Extract the [x, y] coordinate from the center of the cell holding the provided text.  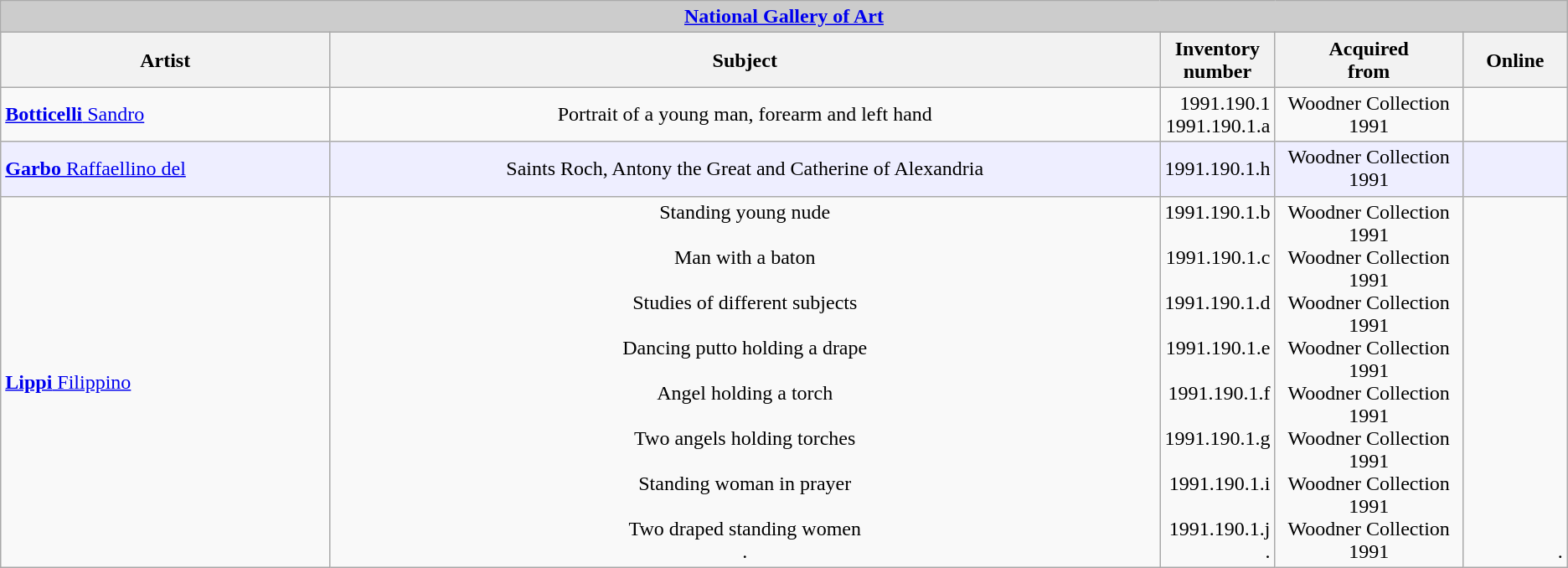
Lippi Filippino [166, 382]
National Gallery of Art [784, 17]
Online [1514, 60]
Botticelli Sandro [166, 114]
1991.190.1.h [1218, 169]
Portrait of a young man, forearm and left hand [745, 114]
Subject [745, 60]
Acquiredfrom [1369, 60]
Inventorynumber [1218, 60]
Saints Roch, Antony the Great and Catherine of Alexandria [745, 169]
1991.190.11991.190.1.a [1218, 114]
Artist [166, 60]
1991.190.1.b1991.190.1.c1991.190.1.d1991.190.1.e1991.190.1.f1991.190.1.g1991.190.1.i1991.190.1.j. [1218, 382]
Garbo Raffaellino del [166, 169]
. [1514, 382]
